Determine the (x, y) coordinate at the center of the cell enclosing the given text.  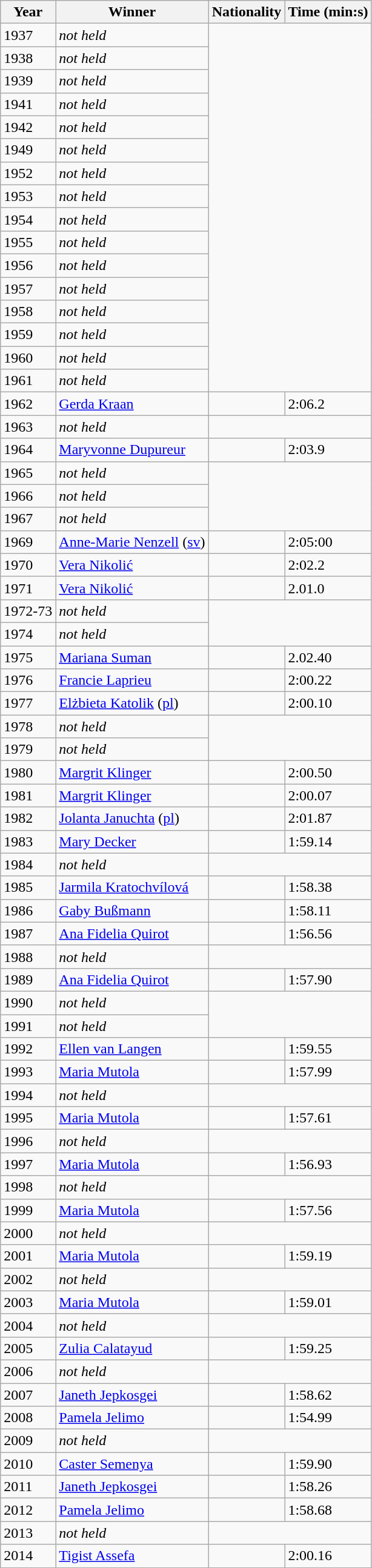
1961 (28, 381)
2:00.50 (328, 772)
1969 (28, 542)
1976 (28, 680)
1997 (28, 1164)
Mariana Suman (132, 657)
Mary Decker (132, 842)
1970 (28, 565)
1977 (28, 703)
1978 (28, 726)
2:00.22 (328, 680)
1941 (28, 104)
1998 (28, 1187)
1937 (28, 35)
2004 (28, 1325)
1980 (28, 772)
Year (28, 12)
1:59.90 (328, 1464)
1:56.56 (328, 934)
1993 (28, 1072)
2002 (28, 1279)
1:58.11 (328, 911)
Zulia Calatayud (132, 1348)
2012 (28, 1510)
1967 (28, 519)
1992 (28, 1049)
1:58.26 (328, 1487)
1991 (28, 1026)
2:00.16 (328, 1556)
1956 (28, 265)
2010 (28, 1464)
1:59.14 (328, 842)
1985 (28, 888)
1:57.90 (328, 980)
Gerda Kraan (132, 404)
Anne-Marie Nenzell (sv) (132, 542)
2:03.9 (328, 450)
Caster Semenya (132, 1464)
1972-73 (28, 611)
Winner (132, 12)
1939 (28, 81)
2.02.40 (328, 657)
1:59.55 (328, 1049)
1984 (28, 865)
2013 (28, 1533)
2005 (28, 1348)
2000 (28, 1233)
1:54.99 (328, 1418)
Jolanta Januchta (pl) (132, 819)
Gaby Bußmann (132, 911)
1971 (28, 588)
1996 (28, 1141)
2:00.07 (328, 796)
2:00.10 (328, 703)
1938 (28, 58)
1:58.68 (328, 1510)
1952 (28, 173)
Maryvonne Dupureur (132, 450)
Ellen van Langen (132, 1049)
1999 (28, 1210)
2003 (28, 1302)
2014 (28, 1556)
2.01.0 (328, 588)
1942 (28, 127)
Tigist Assefa (132, 1556)
1959 (28, 335)
2001 (28, 1256)
2:05:00 (328, 542)
2:02.2 (328, 565)
1:59.19 (328, 1256)
1:59.01 (328, 1302)
1953 (28, 196)
1962 (28, 404)
Elżbieta Katolik (pl) (132, 703)
2009 (28, 1441)
1958 (28, 312)
Jarmila Kratochvílová (132, 888)
1:58.38 (328, 888)
Time (min:s) (328, 12)
1974 (28, 634)
1964 (28, 450)
1988 (28, 957)
1979 (28, 749)
Nationality (247, 12)
1960 (28, 358)
1963 (28, 427)
1:57.61 (328, 1118)
1990 (28, 1003)
1:58.62 (328, 1394)
2011 (28, 1487)
1:59.25 (328, 1348)
1995 (28, 1118)
2006 (28, 1371)
2:06.2 (328, 404)
1955 (28, 242)
1987 (28, 934)
1982 (28, 819)
1986 (28, 911)
2007 (28, 1394)
1989 (28, 980)
1975 (28, 657)
1966 (28, 496)
1954 (28, 219)
1983 (28, 842)
1949 (28, 150)
1:57.56 (328, 1210)
1994 (28, 1095)
2008 (28, 1418)
2:01.87 (328, 819)
1:57.99 (328, 1072)
1957 (28, 289)
Francie Laprieu (132, 680)
1:56.93 (328, 1164)
1981 (28, 796)
1965 (28, 473)
